Pinpoint the cell where the given text exists, returning its [X, Y] midpoint coordinate. 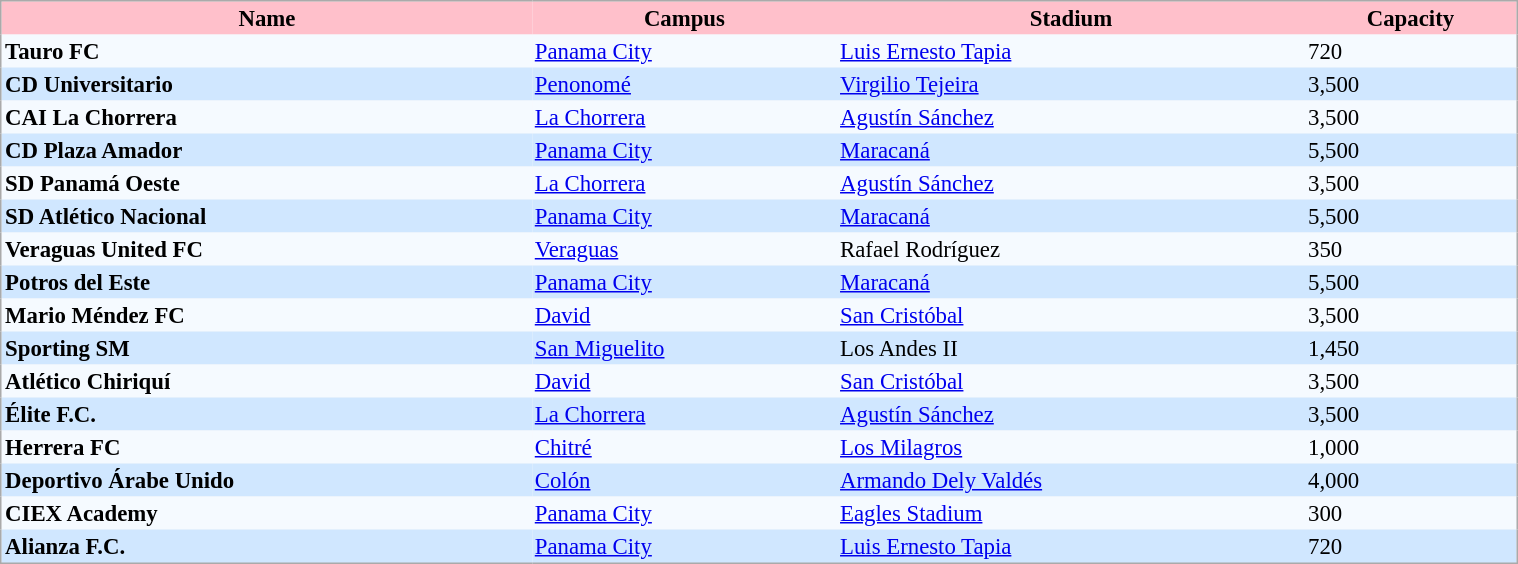
Stadium [1071, 18]
Potros del Este [266, 282]
350 [1411, 248]
Mario Méndez FC [266, 314]
Tauro FC [266, 50]
Deportivo Árabe Unido [266, 480]
Colón [684, 480]
Penonomé [684, 84]
CD Universitario [266, 84]
Élite F.C. [266, 414]
Eagles Stadium [1071, 512]
San Miguelito [684, 348]
Herrera FC [266, 446]
Veraguas United FC [266, 248]
Campus [684, 18]
Name [266, 18]
Virgilio Tejeira [1071, 84]
Armando Dely Valdés [1071, 480]
Los Milagros [1071, 446]
CIEX Academy [266, 512]
Rafael Rodríguez [1071, 248]
Atlético Chiriquí [266, 380]
Chitré [684, 446]
CAI La Chorrera [266, 116]
Los Andes II [1071, 348]
Capacity [1411, 18]
SD Panamá Oeste [266, 182]
Alianza F.C. [266, 547]
1,450 [1411, 348]
Veraguas [684, 248]
SD Atlético Nacional [266, 216]
4,000 [1411, 480]
Sporting SM [266, 348]
CD Plaza Amador [266, 150]
1,000 [1411, 446]
300 [1411, 512]
